Extract the [X, Y] coordinate from the center of the cell holding the provided text.  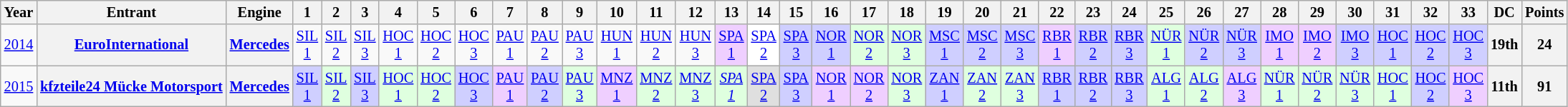
21 [1020, 12]
26 [1203, 12]
91 [1544, 86]
15 [797, 12]
29 [1317, 12]
ALG1 [1166, 86]
4 [398, 12]
11th [1504, 86]
14 [764, 12]
ALG3 [1242, 86]
3 [365, 12]
28 [1279, 12]
18 [907, 12]
30 [1355, 12]
6 [474, 12]
MNZ3 [695, 86]
IMO3 [1355, 45]
HUN3 [695, 45]
EuroInternational [131, 45]
2015 [19, 86]
ZAN1 [944, 86]
12 [695, 12]
19th [1504, 45]
10 [616, 12]
ZAN3 [1020, 86]
20 [983, 12]
27 [1242, 12]
ZAN2 [983, 86]
9 [580, 12]
MNZ1 [616, 86]
MNZ2 [656, 86]
16 [831, 12]
Engine [259, 12]
11 [656, 12]
ALG2 [1203, 86]
DC [1504, 12]
23 [1093, 12]
Points [1544, 12]
IMO2 [1317, 45]
31 [1393, 12]
Entrant [131, 12]
8 [544, 12]
5 [436, 12]
22 [1057, 12]
MSC1 [944, 45]
HUN2 [656, 45]
13 [731, 12]
1 [307, 12]
2014 [19, 45]
2 [336, 12]
kfzteile24 Mücke Motorsport [131, 86]
MSC3 [1020, 45]
IMO1 [1279, 45]
19 [944, 12]
7 [510, 12]
MSC2 [983, 45]
25 [1166, 12]
33 [1468, 12]
32 [1431, 12]
HUN1 [616, 45]
17 [870, 12]
Year [19, 12]
